Locate the cell with the specified text and output its [X, Y] center coordinate. 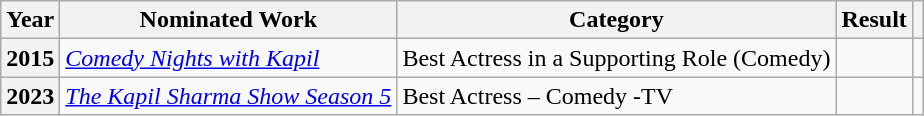
Category [616, 20]
Result [874, 20]
2015 [30, 58]
Comedy Nights with Kapil [228, 58]
2023 [30, 96]
Year [30, 20]
Best Actress in a Supporting Role (Comedy) [616, 58]
Best Actress – Comedy -TV [616, 96]
The Kapil Sharma Show Season 5 [228, 96]
Nominated Work [228, 20]
